Pinpoint the cell where the given text exists, returning its [x, y] midpoint coordinate. 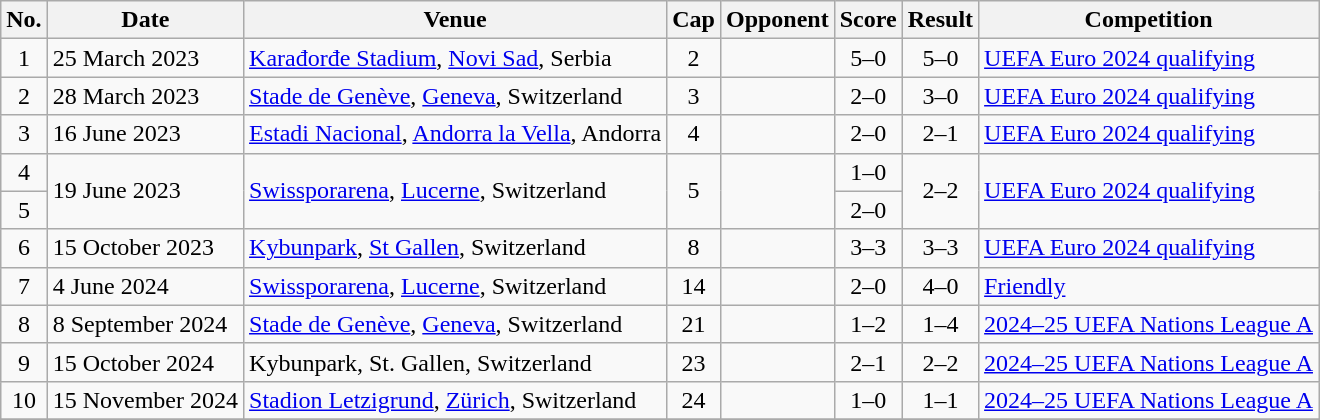
4–0 [940, 286]
28 March 2023 [145, 96]
14 [694, 286]
Stadion Letzigrund, Zürich, Switzerland [456, 400]
Friendly [1149, 286]
Date [145, 20]
Score [868, 20]
Kybunpark, St Gallen, Switzerland [456, 248]
7 [24, 286]
1–2 [868, 324]
10 [24, 400]
No. [24, 20]
21 [694, 324]
24 [694, 400]
4 June 2024 [145, 286]
Karađorđe Stadium, Novi Sad, Serbia [456, 58]
15 October 2023 [145, 248]
19 June 2023 [145, 191]
25 March 2023 [145, 58]
8 September 2024 [145, 324]
23 [694, 362]
16 June 2023 [145, 134]
Cap [694, 20]
Competition [1149, 20]
1 [24, 58]
6 [24, 248]
Result [940, 20]
9 [24, 362]
15 October 2024 [145, 362]
15 November 2024 [145, 400]
Kybunpark, St. Gallen, Switzerland [456, 362]
Estadi Nacional, Andorra la Vella, Andorra [456, 134]
3–0 [940, 96]
Venue [456, 20]
Opponent [777, 20]
1–4 [940, 324]
1–1 [940, 400]
